Scan for the cell matching the given text and deliver its (x, y) coordinate at center. 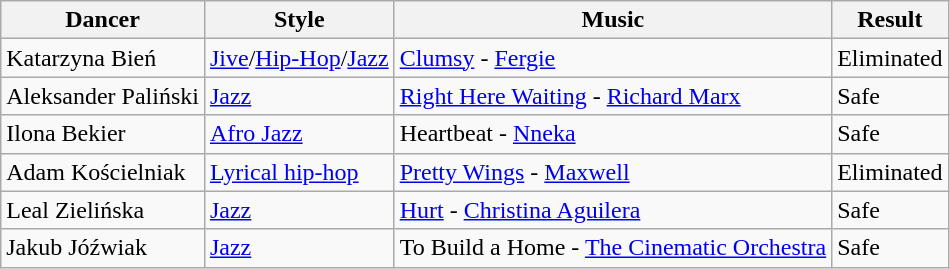
Hurt - Christina Aguilera (613, 210)
Jakub Jóźwiak (103, 248)
Ilona Bekier (103, 134)
Lyrical hip-hop (299, 172)
Adam Kościelniak (103, 172)
Music (613, 20)
Style (299, 20)
Result (890, 20)
To Build a Home - The Cinematic Orchestra (613, 248)
Jive/Hip-Hop/Jazz (299, 58)
Clumsy - Fergie (613, 58)
Pretty Wings - Maxwell (613, 172)
Dancer (103, 20)
Aleksander Paliński (103, 96)
Leal Zielińska (103, 210)
Afro Jazz (299, 134)
Katarzyna Bień (103, 58)
Right Here Waiting - Richard Marx (613, 96)
Heartbeat - Nneka (613, 134)
